Find where the given text appears and provide that cell's center as (x, y) coordinate. 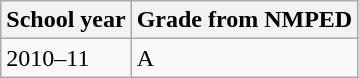
A (244, 58)
Grade from NMPED (244, 20)
School year (66, 20)
2010–11 (66, 58)
